Identify which cell holds the provided text, then report its (x, y) central coordinate. 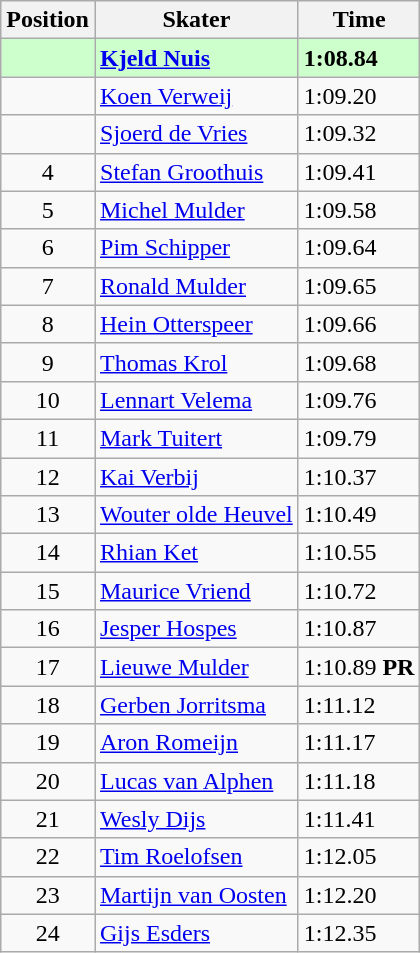
23 (48, 895)
Stefan Groothuis (196, 172)
Ronald Mulder (196, 286)
Kai Verbij (196, 477)
1:10.37 (359, 477)
10 (48, 400)
1:10.87 (359, 629)
20 (48, 781)
9 (48, 362)
Mark Tuitert (196, 438)
Tim Roelofsen (196, 857)
1:09.68 (359, 362)
1:09.65 (359, 286)
Martijn van Oosten (196, 895)
1:11.12 (359, 705)
1:09.76 (359, 400)
1:10.49 (359, 515)
Rhian Ket (196, 553)
1:11.17 (359, 743)
1:12.35 (359, 933)
1:09.58 (359, 210)
12 (48, 477)
1:11.18 (359, 781)
7 (48, 286)
21 (48, 819)
24 (48, 933)
17 (48, 667)
1:09.66 (359, 324)
Thomas Krol (196, 362)
Wesly Dijs (196, 819)
Wouter olde Heuvel (196, 515)
Skater (196, 20)
1:09.79 (359, 438)
15 (48, 591)
Lennart Velema (196, 400)
Kjeld Nuis (196, 58)
Maurice Vriend (196, 591)
11 (48, 438)
Lieuwe Mulder (196, 667)
Sjoerd de Vries (196, 134)
Pim Schipper (196, 248)
1:10.55 (359, 553)
Gijs Esders (196, 933)
8 (48, 324)
18 (48, 705)
13 (48, 515)
Hein Otterspeer (196, 324)
Koen Verweij (196, 96)
22 (48, 857)
Jesper Hospes (196, 629)
1:10.89 PR (359, 667)
5 (48, 210)
19 (48, 743)
16 (48, 629)
14 (48, 553)
1:09.20 (359, 96)
1:10.72 (359, 591)
Michel Mulder (196, 210)
Gerben Jorritsma (196, 705)
1:08.84 (359, 58)
Aron Romeijn (196, 743)
6 (48, 248)
1:09.32 (359, 134)
4 (48, 172)
1:12.05 (359, 857)
1:12.20 (359, 895)
1:09.64 (359, 248)
Time (359, 20)
1:09.41 (359, 172)
Position (48, 20)
1:11.41 (359, 819)
Lucas van Alphen (196, 781)
